Extract the [X, Y] coordinate from the center of the cell holding the provided text.  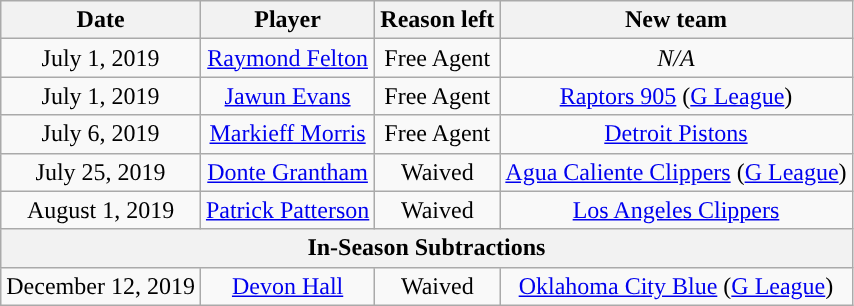
Jawun Evans [287, 96]
Reason left [438, 20]
Raymond Felton [287, 58]
New team [676, 20]
Date [101, 20]
Patrick Patterson [287, 210]
August 1, 2019 [101, 210]
Donte Grantham [287, 172]
Oklahoma City Blue (G League) [676, 286]
Player [287, 20]
Agua Caliente Clippers (G League) [676, 172]
Devon Hall [287, 286]
Raptors 905 (G League) [676, 96]
Detroit Pistons [676, 134]
July 6, 2019 [101, 134]
July 25, 2019 [101, 172]
N/A [676, 58]
December 12, 2019 [101, 286]
Markieff Morris [287, 134]
In-Season Subtractions [426, 248]
Los Angeles Clippers [676, 210]
